Capture the cell that displays the provided text and extract its [X, Y] central coordinate. 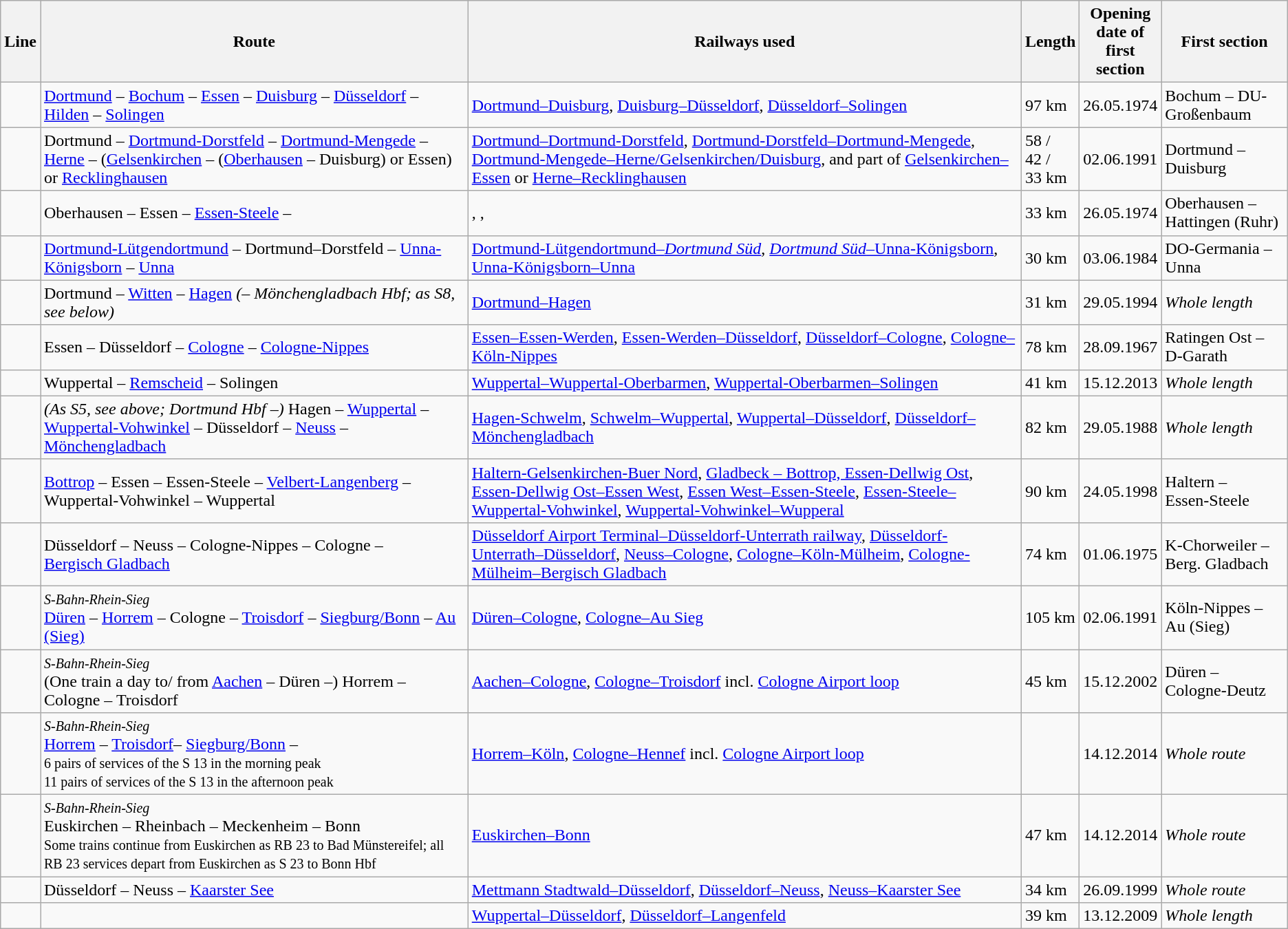
78 km [1050, 347]
K-Chorweiler – Berg. Gladbach [1225, 554]
97 km [1050, 105]
First section [1225, 41]
DO-Germania – Unna [1225, 257]
Aachen–Cologne, Cologne–Troisdorf incl. Cologne Airport loop [744, 681]
39 km [1050, 916]
Dortmund – Witten – Hagen (– Mönchengladbach Hbf; as S8, see below) [254, 303]
Wuppertal – Remscheid – Solingen [254, 383]
Dortmund-Lütgendortmund – Dortmund–Dorstfeld – Unna-Königsborn – Unna [254, 257]
Length [1050, 41]
29.05.1994 [1120, 303]
, , [744, 213]
Dortmund – Bochum – Essen – Duisburg – Düsseldorf – Hilden – Solingen [254, 105]
33 km [1050, 213]
Düsseldorf – Neuss – Cologne-Nippes – Cologne – Bergisch Gladbach [254, 554]
90 km [1050, 491]
Oberhausen – Hattingen (Ruhr) [1225, 213]
15.12.2013 [1120, 383]
Route [254, 41]
Düsseldorf – Neuss – Kaarster See [254, 890]
Line [21, 41]
Hagen-Schwelm, Schwelm–Wuppertal, Wuppertal–Düsseldorf, Düsseldorf–Mönchengladbach [744, 427]
Dortmund–Duisburg, Duisburg–Düsseldorf, Düsseldorf–Solingen [744, 105]
S-Bahn-Rhein-SiegDüren – Horrem – Cologne – Troisdorf – Siegburg/Bonn – Au (Sieg) [254, 617]
34 km [1050, 890]
Dortmund – Dortmund-Dorstfeld – Dortmund-Mengede – Herne – (Gelsenkirchen – (Oberhausen – Duisburg) or Essen) or Recklinghausen [254, 159]
47 km [1050, 835]
Opening date of first section [1120, 41]
31 km [1050, 303]
Mettmann Stadtwald–Düsseldorf, Düsseldorf–Neuss, Neuss–Kaarster See [744, 890]
(As S5, see above; Dortmund Hbf –) Hagen – Wuppertal – Wuppertal-Vohwinkel – Düsseldorf – Neuss – Mönchengladbach [254, 427]
Düren–Cologne, Cologne–Au Sieg [744, 617]
26.09.1999 [1120, 890]
Düren – Cologne-Deutz [1225, 681]
Wuppertal–Wuppertal-Oberbarmen, Wuppertal-Oberbarmen–Solingen [744, 383]
01.06.1975 [1120, 554]
Haltern – Essen-Steele [1225, 491]
Essen–Essen-Werden, Essen-Werden–Düsseldorf, Düsseldorf–Cologne, Cologne–Köln-Nippes [744, 347]
Oberhausen – Essen – Essen-Steele – [254, 213]
Dortmund-Lütgendortmund–Dortmund Süd, Dortmund Süd–Unna-Königsborn, Unna-Königsborn–Unna [744, 257]
45 km [1050, 681]
29.05.1988 [1120, 427]
Horrem–Köln, Cologne–Hennef incl. Cologne Airport loop [744, 754]
Bochum – DU-Großenbaum [1225, 105]
Ratingen Ost – D-Garath [1225, 347]
74 km [1050, 554]
03.06.1984 [1120, 257]
105 km [1050, 617]
15.12.2002 [1120, 681]
82 km [1050, 427]
28.09.1967 [1120, 347]
Dortmund – Duisburg [1225, 159]
Essen – Düsseldorf – Cologne – Cologne-Nippes [254, 347]
Euskirchen–Bonn [744, 835]
Dortmund–Hagen [744, 303]
24.05.1998 [1120, 491]
Bottrop – Essen – Essen-Steele – Velbert-Langenberg – Wuppertal-Vohwinkel – Wuppertal [254, 491]
41 km [1050, 383]
Wuppertal–Düsseldorf, Düsseldorf–Langenfeld [744, 916]
Köln-Nippes – Au (Sieg) [1225, 617]
13.12.2009 [1120, 916]
30 km [1050, 257]
Railways used [744, 41]
58 / 42 / 33 km [1050, 159]
S-Bahn-Rhein-Sieg(One train a day to/ from Aachen – Düren –) Horrem – Cologne – Troisdorf [254, 681]
